Provide the (X, Y) coordinate of the cell's center where the given text is located.  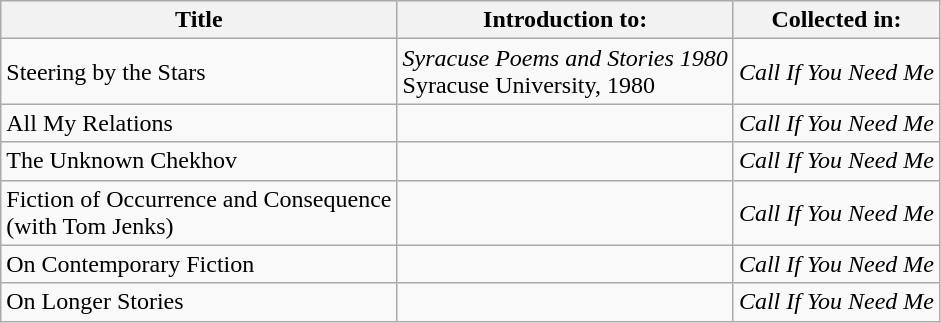
Fiction of Occurrence and Consequence(with Tom Jenks) (199, 212)
Introduction to: (565, 20)
Syracuse Poems and Stories 1980Syracuse University, 1980 (565, 72)
Collected in: (836, 20)
Title (199, 20)
All My Relations (199, 123)
Steering by the Stars (199, 72)
On Longer Stories (199, 302)
On Contemporary Fiction (199, 264)
The Unknown Chekhov (199, 161)
